From the cell containing the given text, extract its center point as (X, Y) coordinate. 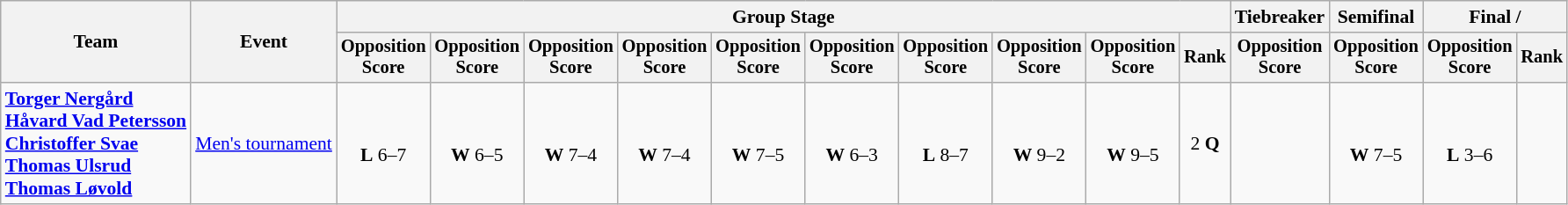
W 9–5 (1134, 143)
W 9–2 (1039, 143)
Torger NergårdHåvard Vad PeterssonChristoffer SvaeThomas UlsrudThomas Løvold (96, 143)
Men's tournament (264, 143)
Final / (1495, 17)
W 6–3 (853, 143)
Event (264, 42)
Tiebreaker (1280, 17)
L 3–6 (1470, 143)
2 Q (1205, 143)
L 8–7 (946, 143)
W 6–5 (476, 143)
Semifinal (1376, 17)
Team (96, 42)
Group Stage (784, 17)
L 6–7 (383, 143)
